Return [x, y] of the center of cell containing provided text 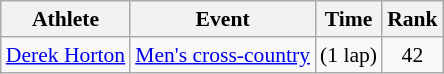
Rank [412, 19]
(1 lap) [348, 55]
Event [222, 19]
Men's cross-country [222, 55]
Athlete [66, 19]
42 [412, 55]
Time [348, 19]
Derek Horton [66, 55]
